Return the [X, Y] coordinate for the center point of the cell that contains the specified text.  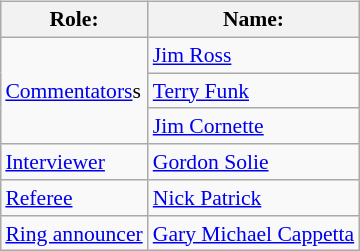
Referee [74, 198]
Name: [254, 20]
Jim Ross [254, 55]
Ring announcer [74, 233]
Nick Patrick [254, 198]
Jim Cornette [254, 126]
Terry Funk [254, 91]
Gordon Solie [254, 162]
Gary Michael Cappetta [254, 233]
Commentatorss [74, 90]
Role: [74, 20]
Interviewer [74, 162]
